Identify which cell holds the provided text, then report its [X, Y] central coordinate. 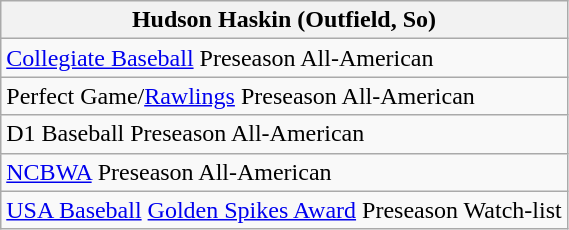
USA Baseball Golden Spikes Award Preseason Watch-list [284, 210]
NCBWA Preseason All-American [284, 172]
Collegiate Baseball Preseason All-American [284, 58]
Hudson Haskin (Outfield, So) [284, 20]
D1 Baseball Preseason All-American [284, 134]
Perfect Game/Rawlings Preseason All-American [284, 96]
